For the text-containing cell, return its midpoint in [x, y] coordinate format. 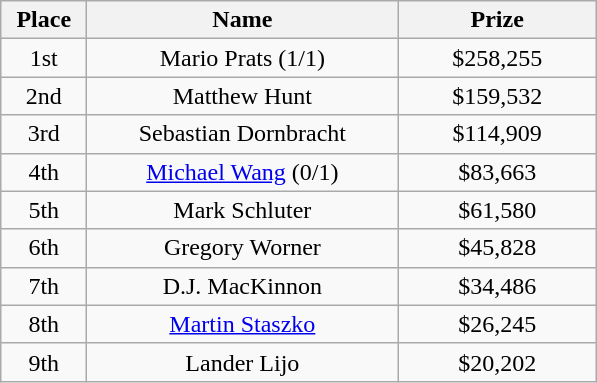
Martin Staszko [242, 324]
6th [44, 248]
$114,909 [498, 134]
$159,532 [498, 96]
Mark Schluter [242, 210]
1st [44, 58]
Lander Lijo [242, 362]
5th [44, 210]
$45,828 [498, 248]
9th [44, 362]
D.J. MacKinnon [242, 286]
$26,245 [498, 324]
Name [242, 20]
Gregory Worner [242, 248]
Matthew Hunt [242, 96]
$61,580 [498, 210]
Mario Prats (1/1) [242, 58]
3rd [44, 134]
4th [44, 172]
$34,486 [498, 286]
$83,663 [498, 172]
Sebastian Dornbracht [242, 134]
$258,255 [498, 58]
7th [44, 286]
2nd [44, 96]
8th [44, 324]
$20,202 [498, 362]
Prize [498, 20]
Place [44, 20]
Michael Wang (0/1) [242, 172]
